Scan for the cell matching the given text and deliver its (x, y) coordinate at center. 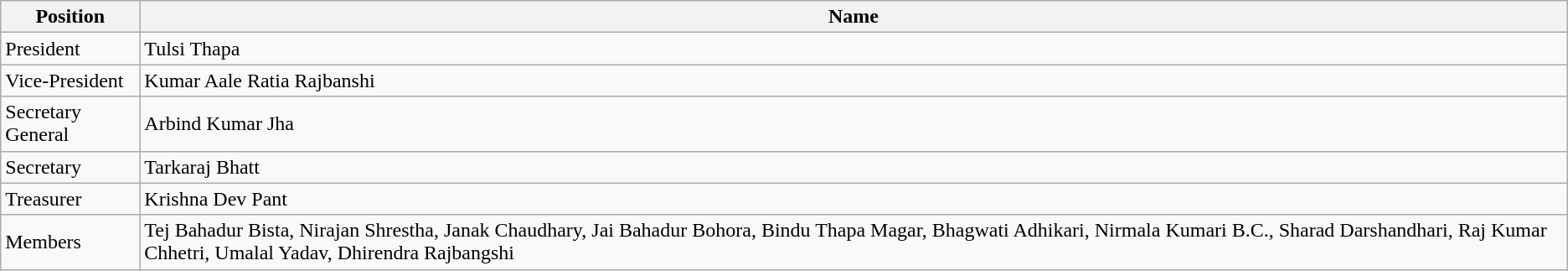
Secretary (70, 167)
Members (70, 242)
Name (854, 17)
Arbind Kumar Jha (854, 124)
Kumar Aale Ratia Rajbanshi (854, 81)
Position (70, 17)
Treasurer (70, 199)
Krishna Dev Pant (854, 199)
President (70, 49)
Vice-President (70, 81)
Secretary General (70, 124)
Tulsi Thapa (854, 49)
Tarkaraj Bhatt (854, 167)
